Output the (x, y) coordinate of the center of the cell containing the given text.  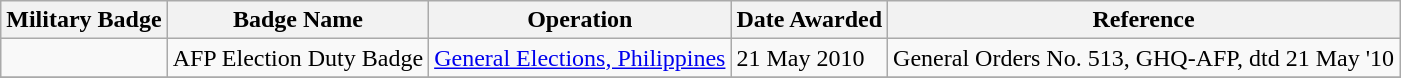
Date Awarded (810, 20)
AFP Election Duty Badge (298, 58)
Military Badge (84, 20)
21 May 2010 (810, 58)
Operation (580, 20)
Badge Name (298, 20)
General Orders No. 513, GHQ-AFP, dtd 21 May '10 (1144, 58)
Reference (1144, 20)
General Elections, Philippines (580, 58)
